From the cell containing the given text, extract its center point as [X, Y] coordinate. 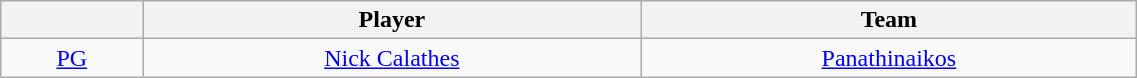
Nick Calathes [392, 58]
Player [392, 20]
PG [72, 58]
Team [889, 20]
Panathinaikos [889, 58]
